Extract the [X, Y] coordinate from the center of the cell holding the provided text.  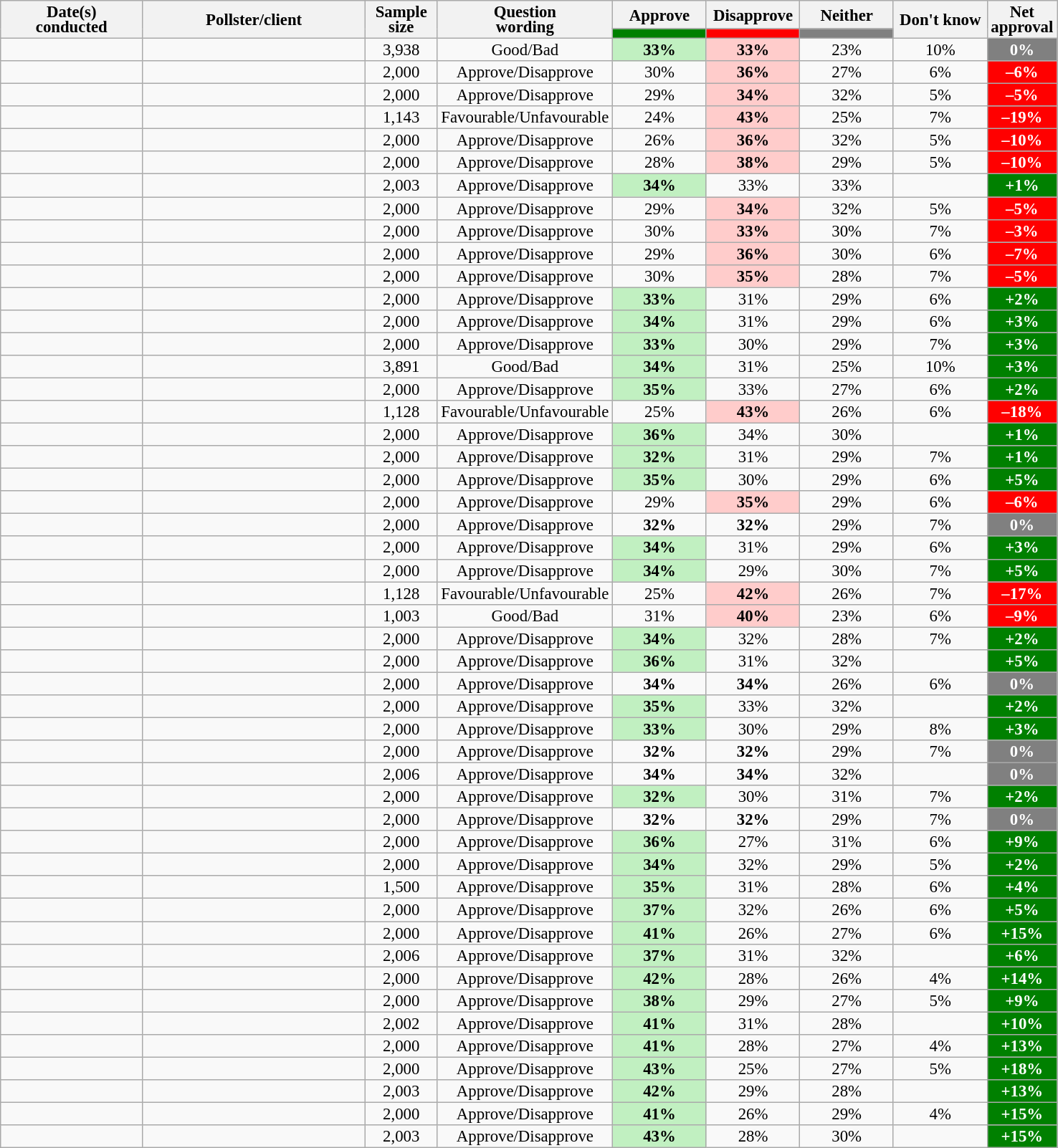
–9% [1022, 616]
–18% [1022, 412]
+10% [1022, 1023]
Sample size [401, 20]
24% [659, 118]
1,143 [401, 118]
–19% [1022, 118]
Net approval [1022, 20]
Don't know [940, 20]
Neither [847, 14]
Approve [659, 14]
1,500 [401, 887]
8% [940, 729]
–17% [1022, 593]
Date(s)conducted [72, 20]
1,003 [401, 616]
Disapprove [753, 14]
2,002 [401, 1023]
+18% [1022, 1068]
+14% [1022, 978]
Questionwording [525, 20]
+6% [1022, 955]
40% [753, 616]
3,891 [401, 367]
–7% [1022, 254]
–3% [1022, 231]
3,938 [401, 50]
Pollster/client [254, 20]
+4% [1022, 887]
